Identify which cell holds the provided text, then report its [X, Y] central coordinate. 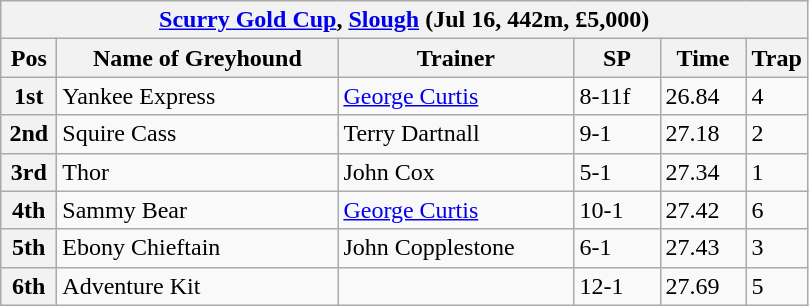
Adventure Kit [198, 286]
5 [776, 286]
5th [29, 248]
Trainer [456, 58]
26.84 [703, 96]
8-11f [617, 96]
1st [29, 96]
Ebony Chieftain [198, 248]
10-1 [617, 210]
Yankee Express [198, 96]
9-1 [617, 134]
4th [29, 210]
Trap [776, 58]
John Copplestone [456, 248]
6-1 [617, 248]
1 [776, 172]
6 [776, 210]
5-1 [617, 172]
27.34 [703, 172]
Scurry Gold Cup, Slough (Jul 16, 442m, £5,000) [404, 20]
Time [703, 58]
6th [29, 286]
2nd [29, 134]
27.42 [703, 210]
27.43 [703, 248]
Sammy Bear [198, 210]
John Cox [456, 172]
Terry Dartnall [456, 134]
Name of Greyhound [198, 58]
3rd [29, 172]
SP [617, 58]
27.18 [703, 134]
3 [776, 248]
Thor [198, 172]
27.69 [703, 286]
Pos [29, 58]
2 [776, 134]
Squire Cass [198, 134]
4 [776, 96]
12-1 [617, 286]
